For the text-containing cell, return its midpoint in [x, y] coordinate format. 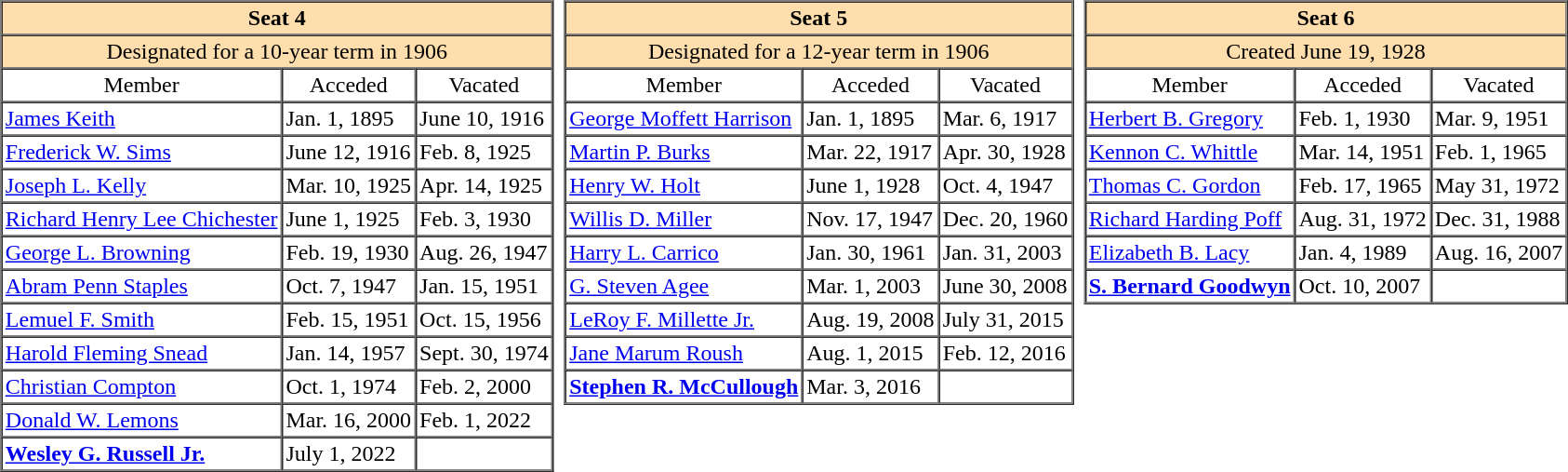
Jan. 15, 1951 [485, 287]
Martin P. Burks [684, 153]
Lemuel F. Smith [141, 320]
Designated for a 12-year term in 1906 [818, 52]
Harry L. Carrico [684, 253]
Oct. 7, 1947 [349, 287]
June 12, 1916 [349, 153]
Abram Penn Staples [141, 287]
Jan. 31, 2003 [1005, 253]
Oct. 1, 1974 [349, 387]
June 30, 2008 [1005, 287]
Harold Fleming Snead [141, 354]
Mar. 22, 1917 [870, 153]
Nov. 17, 1947 [870, 220]
George Moffett Harrison [684, 119]
Jan. 14, 1957 [349, 354]
Feb. 1, 2022 [485, 421]
Joseph L. Kelly [141, 186]
Aug. 31, 1972 [1362, 220]
Richard Henry Lee Chichester [141, 220]
July 31, 2015 [1005, 320]
Feb. 8, 1925 [485, 153]
Elizabeth B. Lacy [1189, 253]
Frederick W. Sims [141, 153]
Seat 5 [818, 19]
Mar. 16, 2000 [349, 421]
Designated for a 10-year term in 1906 [277, 52]
Oct. 15, 1956 [485, 320]
Aug. 16, 2007 [1498, 253]
Stephen R. McCullough [684, 387]
S. Bernard Goodwyn [1189, 287]
Apr. 30, 1928 [1005, 153]
Feb. 15, 1951 [349, 320]
Mar. 14, 1951 [1362, 153]
Feb. 2, 2000 [485, 387]
Aug. 1, 2015 [870, 354]
July 1, 2022 [349, 454]
Feb. 3, 1930 [485, 220]
Jan. 4, 1989 [1362, 253]
Christian Compton [141, 387]
Feb. 1, 1965 [1498, 153]
Mar. 10, 1925 [349, 186]
Kennon C. Whittle [1189, 153]
Feb. 17, 1965 [1362, 186]
Seat 4 [277, 19]
June 1, 1925 [349, 220]
Jan. 30, 1961 [870, 253]
Wesley G. Russell Jr. [141, 454]
G. Steven Agee [684, 287]
Seat 6 [1325, 19]
Dec. 31, 1988 [1498, 220]
Donald W. Lemons [141, 421]
Thomas C. Gordon [1189, 186]
Richard Harding Poff [1189, 220]
George L. Browning [141, 253]
Willis D. Miller [684, 220]
Aug. 19, 2008 [870, 320]
Oct. 10, 2007 [1362, 287]
Created June 19, 1928 [1325, 52]
LeRoy F. Millette Jr. [684, 320]
Aug. 26, 1947 [485, 253]
Apr. 14, 1925 [485, 186]
Mar. 1, 2003 [870, 287]
June 10, 1916 [485, 119]
Henry W. Holt [684, 186]
Herbert B. Gregory [1189, 119]
Mar. 6, 1917 [1005, 119]
Feb. 12, 2016 [1005, 354]
Sept. 30, 1974 [485, 354]
Jane Marum Roush [684, 354]
May 31, 1972 [1498, 186]
Feb. 19, 1930 [349, 253]
Mar. 9, 1951 [1498, 119]
Mar. 3, 2016 [870, 387]
Oct. 4, 1947 [1005, 186]
James Keith [141, 119]
Dec. 20, 1960 [1005, 220]
June 1, 1928 [870, 186]
Feb. 1, 1930 [1362, 119]
